Find where the given text appears and provide that cell's center as [x, y] coordinate. 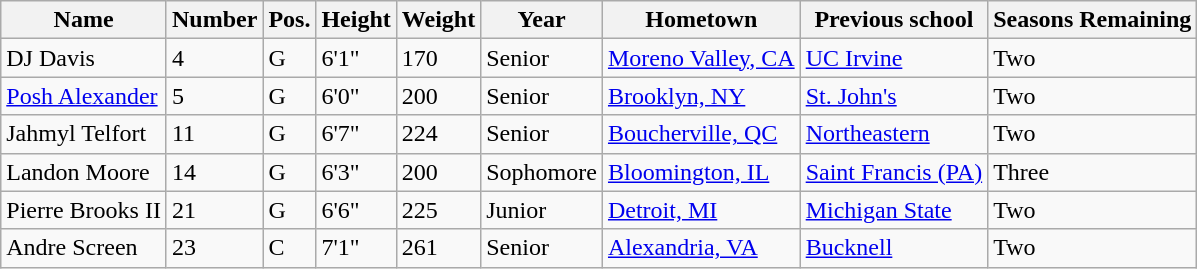
225 [438, 210]
Previous school [894, 20]
Northeastern [894, 134]
Boucherville, QC [701, 134]
7'1" [356, 248]
Detroit, MI [701, 210]
Alexandria, VA [701, 248]
6'1" [356, 58]
6'3" [356, 172]
Number [214, 20]
UC Irvine [894, 58]
21 [214, 210]
Brooklyn, NY [701, 96]
14 [214, 172]
Pierre Brooks II [84, 210]
Weight [438, 20]
Junior [542, 210]
Jahmyl Telfort [84, 134]
6'6" [356, 210]
6'7" [356, 134]
Saint Francis (PA) [894, 172]
224 [438, 134]
St. John's [894, 96]
C [290, 248]
Pos. [290, 20]
5 [214, 96]
23 [214, 248]
Landon Moore [84, 172]
Year [542, 20]
Sophomore [542, 172]
Moreno Valley, CA [701, 58]
Bloomington, IL [701, 172]
11 [214, 134]
Hometown [701, 20]
DJ Davis [84, 58]
Three [1092, 172]
Michigan State [894, 210]
Posh Alexander [84, 96]
Bucknell [894, 248]
Name [84, 20]
261 [438, 248]
170 [438, 58]
Height [356, 20]
Seasons Remaining [1092, 20]
6'0" [356, 96]
Andre Screen [84, 248]
4 [214, 58]
